Scan for the cell matching the given text and deliver its [x, y] coordinate at center. 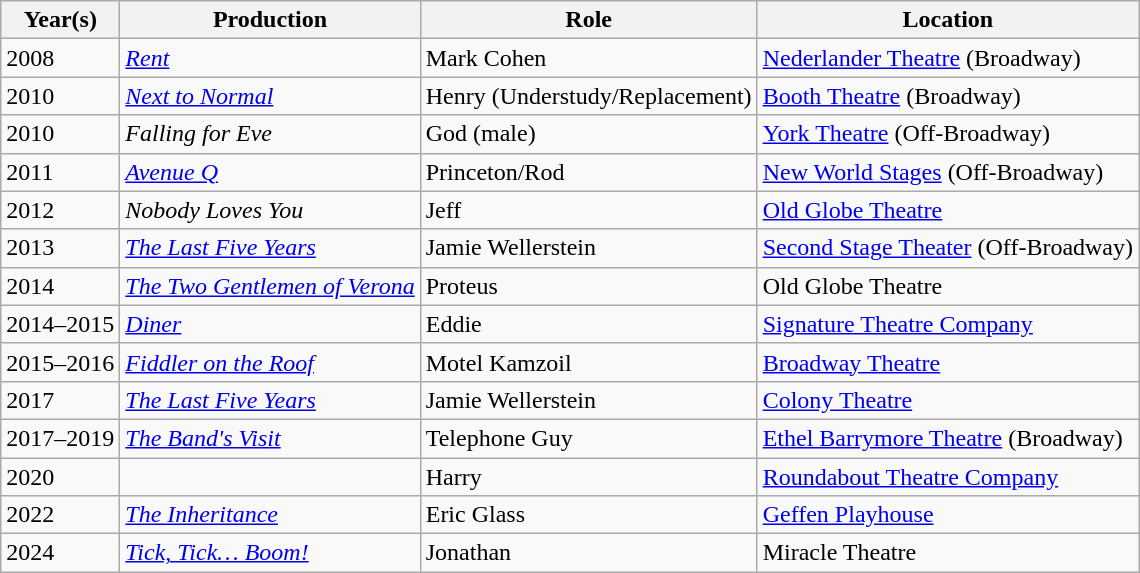
2008 [60, 58]
2015–2016 [60, 362]
Broadway Theatre [948, 362]
Henry (Understudy/Replacement) [588, 96]
Fiddler on the Roof [270, 362]
Rent [270, 58]
Signature Theatre Company [948, 324]
The Band's Visit [270, 438]
The Two Gentlemen of Verona [270, 286]
Eric Glass [588, 515]
Next to Normal [270, 96]
Production [270, 20]
2022 [60, 515]
Eddie [588, 324]
Avenue Q [270, 172]
Falling for Eve [270, 134]
2020 [60, 477]
Second Stage Theater (Off-Broadway) [948, 248]
Nederlander Theatre (Broadway) [948, 58]
The Inheritance [270, 515]
Jeff [588, 210]
God (male) [588, 134]
Tick, Tick… Boom! [270, 553]
2014–2015 [60, 324]
Role [588, 20]
Telephone Guy [588, 438]
Geffen Playhouse [948, 515]
2012 [60, 210]
Miracle Theatre [948, 553]
Proteus [588, 286]
Year(s) [60, 20]
Roundabout Theatre Company [948, 477]
2014 [60, 286]
2017 [60, 400]
Ethel Barrymore Theatre (Broadway) [948, 438]
2024 [60, 553]
2013 [60, 248]
Nobody Loves You [270, 210]
York Theatre (Off-Broadway) [948, 134]
Diner [270, 324]
Jonathan [588, 553]
Mark Cohen [588, 58]
New World Stages (Off-Broadway) [948, 172]
Booth Theatre (Broadway) [948, 96]
Harry [588, 477]
2011 [60, 172]
Princeton/Rod [588, 172]
Motel Kamzoil [588, 362]
Colony Theatre [948, 400]
2017–2019 [60, 438]
Location [948, 20]
